Pinpoint the cell where the given text exists, returning its [X, Y] midpoint coordinate. 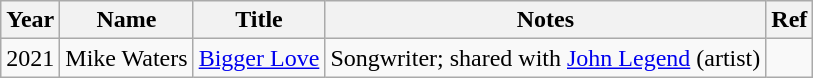
Ref [790, 20]
Year [30, 20]
Name [126, 20]
2021 [30, 58]
Title [259, 20]
Notes [546, 20]
Songwriter; shared with John Legend (artist) [546, 58]
Mike Waters [126, 58]
Bigger Love [259, 58]
